Determine the [X, Y] coordinate at the center of the cell enclosing the given text.  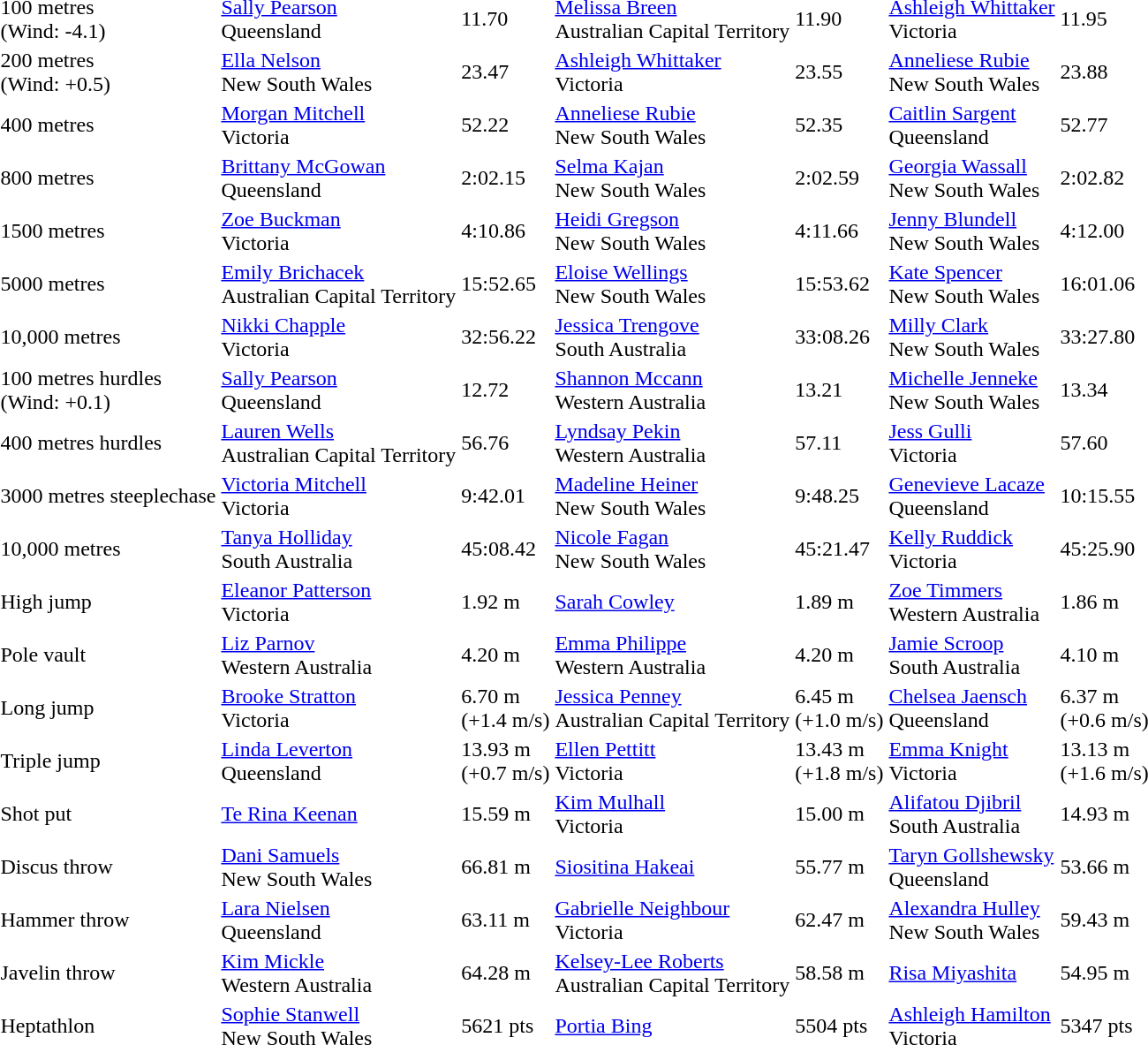
Taryn GollshewskyQueensland [971, 867]
Caitlin SargentQueensland [971, 125]
Dani SamuelsNew South Wales [339, 867]
12.72 [505, 390]
45:08.42 [505, 549]
Emma KnightVictoria [971, 761]
Te Rina Keenan [339, 814]
Chelsea JaenschQueensland [971, 708]
Linda LevertonQueensland [339, 761]
1.92 m [505, 602]
Brooke StrattonVictoria [339, 708]
Brittany McGowanQueensland [339, 178]
64.28 m [505, 973]
Zoe BuckmanVictoria [339, 231]
Jessica PenneyAustralian Capital Territory [673, 708]
Michelle JennekeNew South Wales [971, 390]
45:21.47 [839, 549]
Morgan MitchellVictoria [339, 125]
15.00 m [839, 814]
15:52.65 [505, 284]
4:11.66 [839, 231]
Kelsey-Lee RobertsAustralian Capital Territory [673, 973]
6.70 m (+1.4 m/s) [505, 708]
55.77 m [839, 867]
Ashleigh WhittakerVictoria [673, 72]
Lyndsay PekinWestern Australia [673, 443]
Milly ClarkNew South Wales [971, 337]
Tanya HollidaySouth Australia [339, 549]
56.76 [505, 443]
62.47 m [839, 920]
Risa Miyashita [971, 973]
Jessica TrengoveSouth Australia [673, 337]
66.81 m [505, 867]
Jess GulliVictoria [971, 443]
32:56.22 [505, 337]
13.93 m (+0.7 m/s) [505, 761]
Ella NelsonNew South Wales [339, 72]
Kelly RuddickVictoria [971, 549]
Jenny BlundellNew South Wales [971, 231]
Liz ParnovWestern Australia [339, 655]
Selma KajanNew South Wales [673, 178]
Lara NielsenQueensland [339, 920]
Jamie ScroopSouth Australia [971, 655]
2:02.59 [839, 178]
23.55 [839, 72]
9:48.25 [839, 496]
Shannon MccannWestern Australia [673, 390]
9:42.01 [505, 496]
58.58 m [839, 973]
Kim MulhallVictoria [673, 814]
6.45 m (+1.0 m/s) [839, 708]
1.89 m [839, 602]
23.47 [505, 72]
Nikki ChappleVictoria [339, 337]
Georgia WassallNew South Wales [971, 178]
Zoe TimmersWestern Australia [971, 602]
Kate SpencerNew South Wales [971, 284]
13.21 [839, 390]
Nicole FaganNew South Wales [673, 549]
13.43 m (+1.8 m/s) [839, 761]
Sarah Cowley [673, 602]
Lauren WellsAustralian Capital Territory [339, 443]
Eloise WellingsNew South Wales [673, 284]
Heidi GregsonNew South Wales [673, 231]
Sally PearsonQueensland [339, 390]
Gabrielle NeighbourVictoria [673, 920]
4:10.86 [505, 231]
Siositina Hakeai [673, 867]
Alexandra HulleyNew South Wales [971, 920]
15.59 m [505, 814]
52.35 [839, 125]
15:53.62 [839, 284]
Kim MickleWestern Australia [339, 973]
Genevieve LacazeQueensland [971, 496]
33:08.26 [839, 337]
63.11 m [505, 920]
52.22 [505, 125]
Ellen PettittVictoria [673, 761]
Emma PhilippeWestern Australia [673, 655]
Madeline HeinerNew South Wales [673, 496]
Emily BrichacekAustralian Capital Territory [339, 284]
Eleanor PattersonVictoria [339, 602]
57.11 [839, 443]
2:02.15 [505, 178]
Victoria MitchellVictoria [339, 496]
Alifatou DjibrilSouth Australia [971, 814]
